Capture the cell that displays the provided text and extract its (x, y) central coordinate. 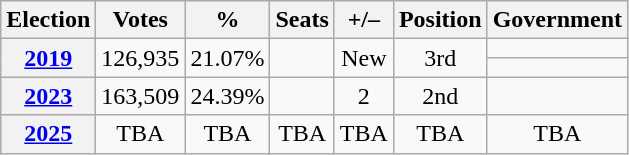
2019 (48, 58)
2023 (48, 96)
+/– (364, 20)
3rd (440, 58)
Election (48, 20)
2nd (440, 96)
2025 (48, 134)
163,509 (140, 96)
24.39% (228, 96)
2 (364, 96)
Seats (302, 20)
126,935 (140, 58)
Position (440, 20)
Votes (140, 20)
21.07% (228, 58)
% (228, 20)
Government (557, 20)
New (364, 58)
